Identify which cell holds the provided text, then report its [x, y] central coordinate. 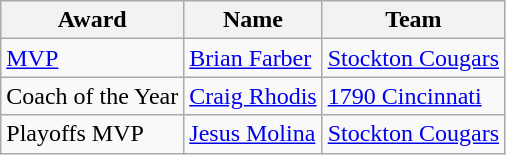
MVP [92, 58]
1790 Cincinnati [413, 96]
Playoffs MVP [92, 134]
Award [92, 20]
Name [253, 20]
Team [413, 20]
Brian Farber [253, 58]
Craig Rhodis [253, 96]
Jesus Molina [253, 134]
Coach of the Year [92, 96]
